Provide the [X, Y] coordinate of the cell's center where the given text is located.  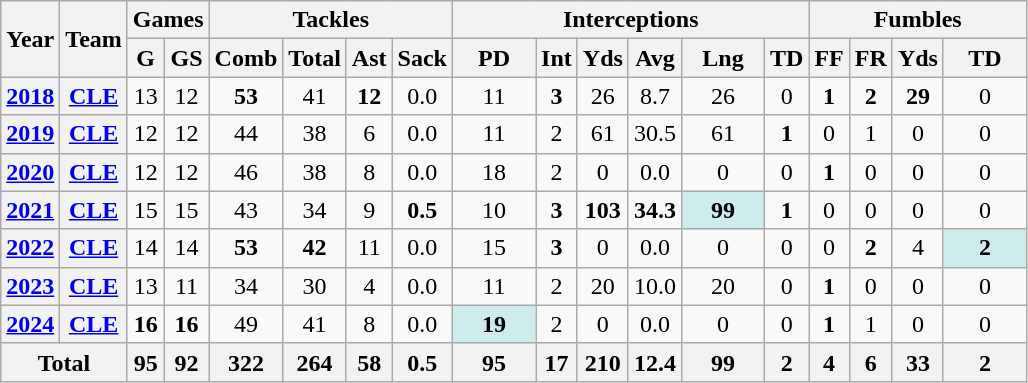
Interceptions [630, 20]
18 [494, 172]
42 [315, 248]
322 [246, 362]
8.7 [654, 96]
Int [557, 58]
Tackles [330, 20]
34.3 [654, 210]
29 [918, 96]
58 [369, 362]
46 [246, 172]
Team [94, 39]
49 [246, 324]
G [146, 58]
30.5 [654, 134]
12.4 [654, 362]
Ast [369, 58]
Lng [722, 58]
210 [602, 362]
43 [246, 210]
17 [557, 362]
Games [168, 20]
2024 [30, 324]
264 [315, 362]
FR [870, 58]
Fumbles [918, 20]
2021 [30, 210]
2018 [30, 96]
44 [246, 134]
2020 [30, 172]
2022 [30, 248]
103 [602, 210]
10 [494, 210]
10.0 [654, 286]
2019 [30, 134]
Avg [654, 58]
Comb [246, 58]
FF [829, 58]
9 [369, 210]
PD [494, 58]
30 [315, 286]
GS [186, 58]
19 [494, 324]
Sack [422, 58]
Year [30, 39]
92 [186, 362]
33 [918, 362]
2023 [30, 286]
